Return [X, Y] of the center of cell containing provided text 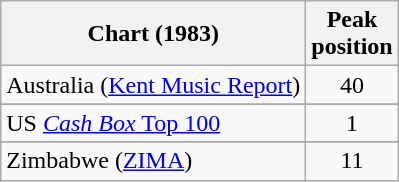
US Cash Box Top 100 [154, 123]
Zimbabwe (ZIMA) [154, 161]
Peakposition [352, 34]
40 [352, 85]
1 [352, 123]
Australia (Kent Music Report) [154, 85]
Chart (1983) [154, 34]
11 [352, 161]
